Return the [X, Y] coordinate for the center point of the cell that contains the specified text.  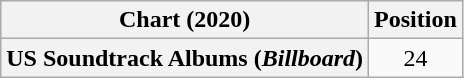
Position [416, 20]
Chart (2020) [185, 20]
US Soundtrack Albums (Billboard) [185, 58]
24 [416, 58]
